Return the [X, Y] coordinate for the center point of the cell that contains the specified text.  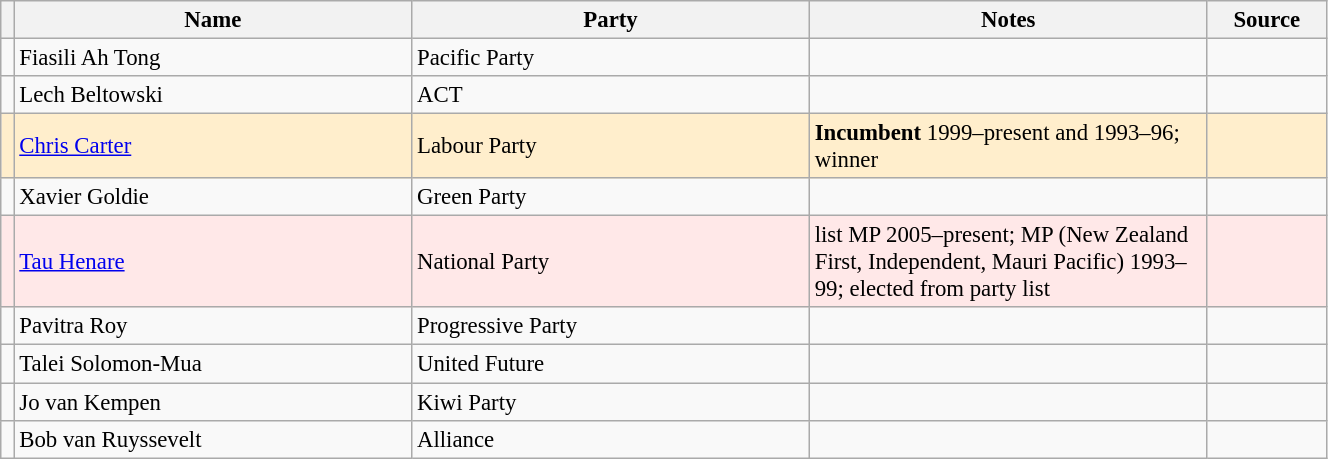
Progressive Party [611, 327]
ACT [611, 95]
Labour Party [611, 146]
Incumbent 1999–present and 1993–96; winner [1008, 146]
Pacific Party [611, 58]
Lech Beltowski [213, 95]
Jo van Kempen [213, 402]
Green Party [611, 197]
Alliance [611, 439]
National Party [611, 262]
Bob van Ruyssevelt [213, 439]
Xavier Goldie [213, 197]
Talei Solomon-Mua [213, 364]
United Future [611, 364]
Tau Henare [213, 262]
Pavitra Roy [213, 327]
Chris Carter [213, 146]
Fiasili Ah Tong [213, 58]
Party [611, 20]
Kiwi Party [611, 402]
Name [213, 20]
Notes [1008, 20]
list MP 2005–present; MP (New Zealand First, Independent, Mauri Pacific) 1993–99; elected from party list [1008, 262]
Source [1266, 20]
